Search for the cell housing the specified text and yield its (x, y) center coordinate. 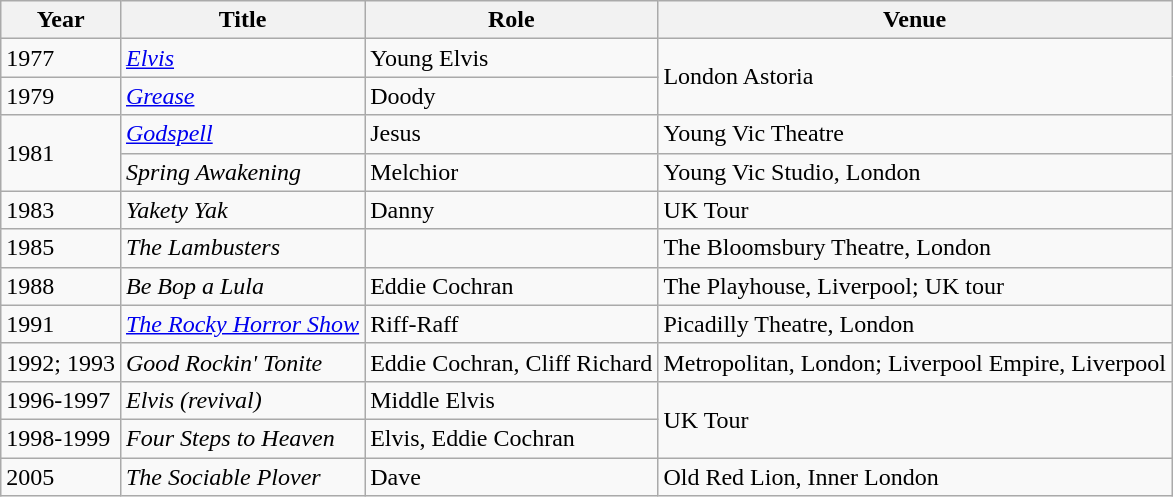
Good Rockin' Tonite (242, 362)
Be Bop a Lula (242, 286)
Danny (512, 210)
1977 (61, 58)
Spring Awakening (242, 172)
Melchior (512, 172)
Middle Elvis (512, 400)
Year (61, 20)
The Sociable Plover (242, 477)
Four Steps to Heaven (242, 438)
Metropolitan, London; Liverpool Empire, Liverpool (915, 362)
Elvis (242, 58)
Role (512, 20)
1981 (61, 153)
1996-1997 (61, 400)
Jesus (512, 134)
The Playhouse, Liverpool; UK tour (915, 286)
Elvis, Eddie Cochran (512, 438)
Grease (242, 96)
1998-1999 (61, 438)
The Bloomsbury Theatre, London (915, 248)
The Lambusters (242, 248)
Eddie Cochran, Cliff Richard (512, 362)
Elvis (revival) (242, 400)
The Rocky Horror Show (242, 324)
2005 (61, 477)
Doody (512, 96)
Title (242, 20)
Eddie Cochran (512, 286)
Yakety Yak (242, 210)
1983 (61, 210)
Picadilly Theatre, London (915, 324)
Young Vic Studio, London (915, 172)
1992; 1993 (61, 362)
Young Elvis (512, 58)
Old Red Lion, Inner London (915, 477)
London Astoria (915, 77)
1985 (61, 248)
Dave (512, 477)
1991 (61, 324)
Young Vic Theatre (915, 134)
Godspell (242, 134)
1979 (61, 96)
1988 (61, 286)
Riff-Raff (512, 324)
Venue (915, 20)
